Scan for the cell matching the given text and deliver its (X, Y) coordinate at center. 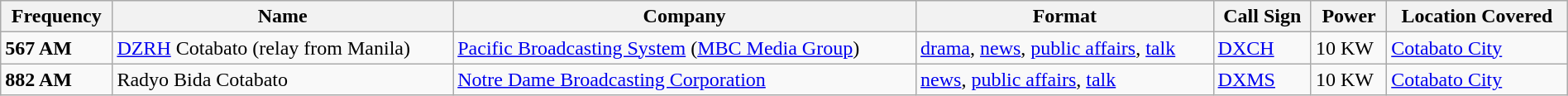
Name (283, 17)
Pacific Broadcasting System (MBC Media Group) (685, 48)
Radyo Bida Cotabato (283, 79)
drama, news, public affairs, talk (1065, 48)
Frequency (56, 17)
DXMS (1262, 79)
DZRH Cotabato (relay from Manila) (283, 48)
Notre Dame Broadcasting Corporation (685, 79)
882 AM (56, 79)
Format (1065, 17)
567 AM (56, 48)
DXCH (1262, 48)
Company (685, 17)
Power (1348, 17)
Location Covered (1477, 17)
news, public affairs, talk (1065, 79)
Call Sign (1262, 17)
